From the cell containing the given text, extract its center point as [x, y] coordinate. 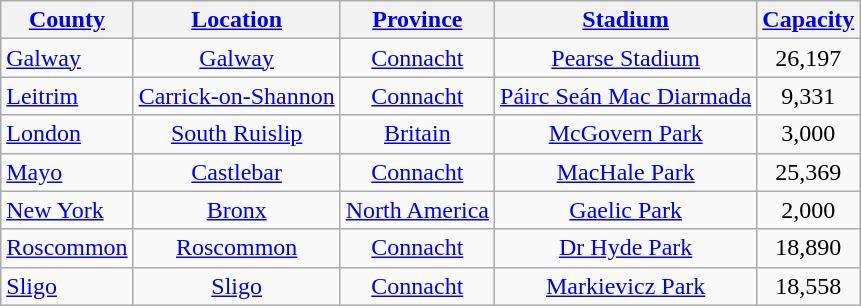
Pearse Stadium [626, 58]
Carrick-on-Shannon [236, 96]
County [67, 20]
North America [417, 210]
South Ruislip [236, 134]
MacHale Park [626, 172]
Stadium [626, 20]
Bronx [236, 210]
Markievicz Park [626, 286]
25,369 [808, 172]
9,331 [808, 96]
McGovern Park [626, 134]
Capacity [808, 20]
18,558 [808, 286]
Leitrim [67, 96]
New York [67, 210]
Province [417, 20]
Dr Hyde Park [626, 248]
18,890 [808, 248]
2,000 [808, 210]
Location [236, 20]
Mayo [67, 172]
26,197 [808, 58]
Britain [417, 134]
Páirc Seán Mac Diarmada [626, 96]
London [67, 134]
Castlebar [236, 172]
3,000 [808, 134]
Gaelic Park [626, 210]
